Capture the cell that displays the provided text and extract its [x, y] central coordinate. 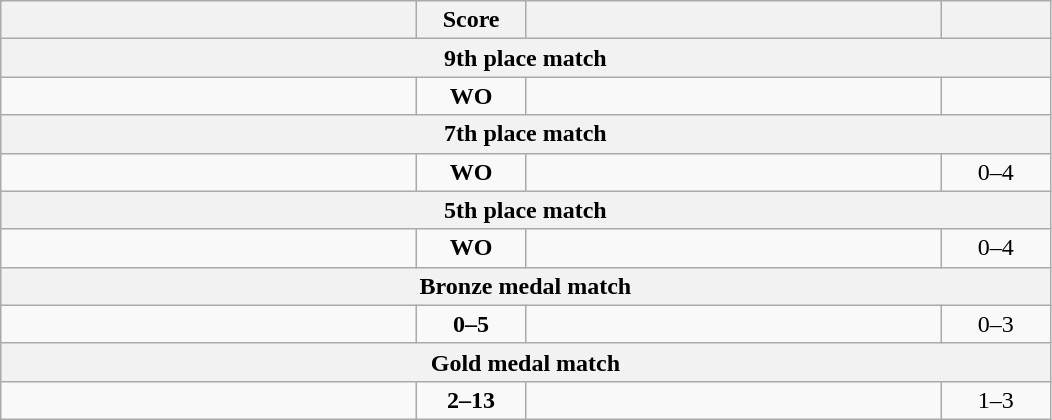
2–13 [472, 400]
5th place match [526, 210]
0–5 [472, 324]
Score [472, 20]
0–3 [996, 324]
9th place match [526, 58]
Gold medal match [526, 362]
1–3 [996, 400]
7th place match [526, 134]
Bronze medal match [526, 286]
